Locate the cell with the specified text and output its [x, y] center coordinate. 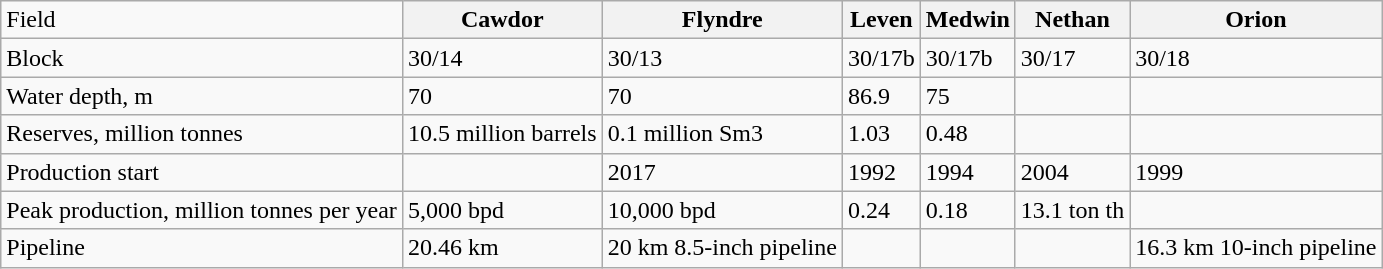
Water depth, m [202, 96]
Pipeline [202, 248]
20.46 km [502, 248]
10.5 million barrels [502, 134]
0.1 million Sm3 [722, 134]
86.9 [881, 96]
Leven [881, 20]
30/17 [1072, 58]
13.1 ton th [1072, 210]
30/14 [502, 58]
Cawdor [502, 20]
Flyndre [722, 20]
Production start [202, 172]
1994 [968, 172]
0.18 [968, 210]
Nethan [1072, 20]
30/18 [1256, 58]
20 km 8.5-inch pipeline [722, 248]
2004 [1072, 172]
Peak production, million tonnes per year [202, 210]
Medwin [968, 20]
5,000 bpd [502, 210]
1.03 [881, 134]
Field [202, 20]
Orion [1256, 20]
0.48 [968, 134]
2017 [722, 172]
Reserves, million tonnes [202, 134]
Block [202, 58]
16.3 km 10-inch pipeline [1256, 248]
75 [968, 96]
1992 [881, 172]
1999 [1256, 172]
0.24 [881, 210]
30/13 [722, 58]
10,000 bpd [722, 210]
